Pinpoint the cell where the given text exists, returning its (x, y) midpoint coordinate. 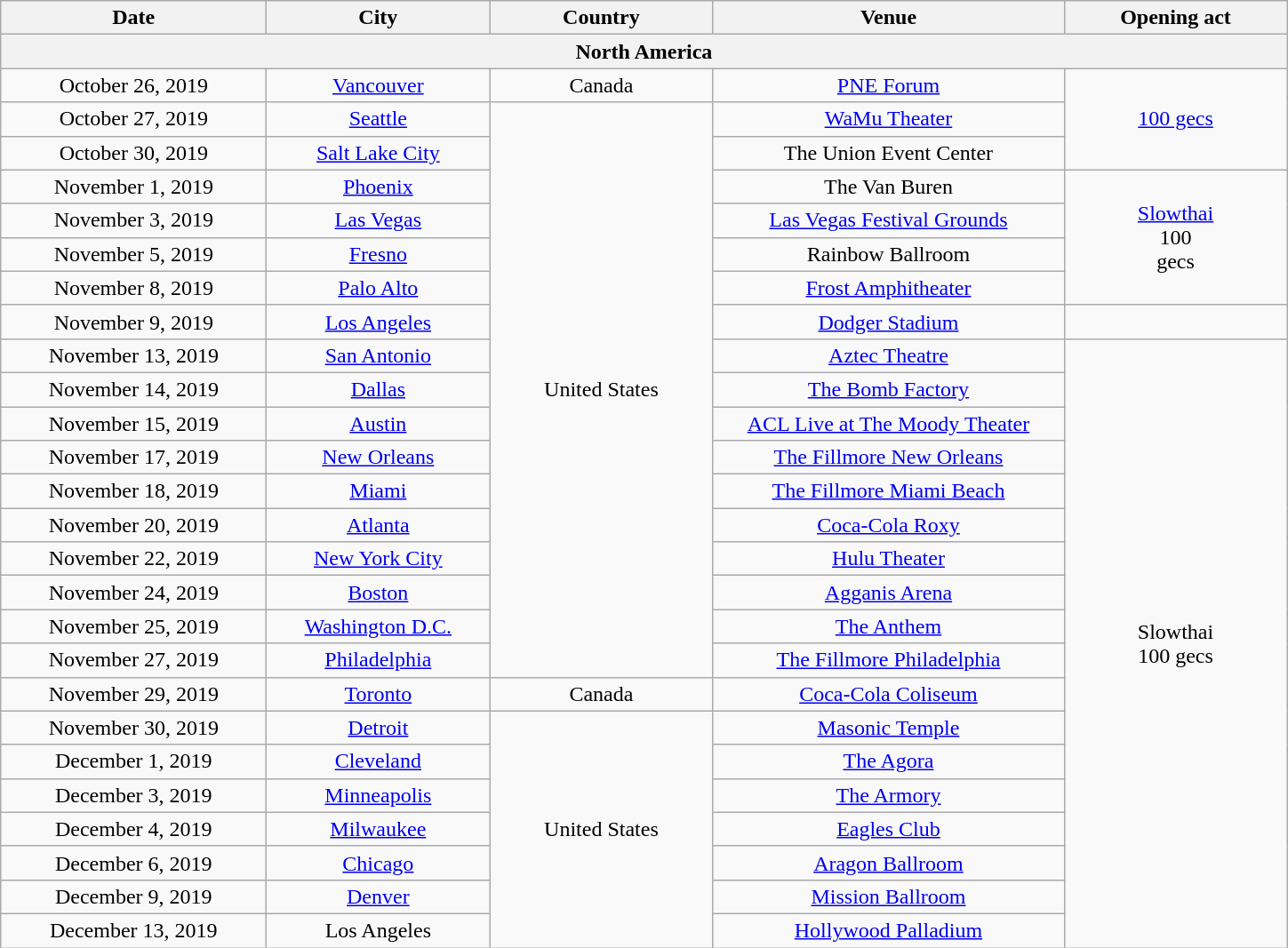
November 20, 2019 (133, 525)
Opening act (1175, 18)
Detroit (379, 728)
Masonic Temple (889, 728)
November 27, 2019 (133, 660)
November 25, 2019 (133, 626)
Fresno (379, 254)
Rainbow Ballroom (889, 254)
Philadelphia (379, 660)
Mission Ballroom (889, 896)
Las Vegas Festival Grounds (889, 220)
Slowthai100 gecs (1175, 643)
Atlanta (379, 525)
North America (644, 52)
November 30, 2019 (133, 728)
Venue (889, 18)
The Fillmore Philadelphia (889, 660)
November 13, 2019 (133, 355)
Minneapolis (379, 795)
City (379, 18)
Phoenix (379, 187)
The Van Buren (889, 187)
Hollywood Palladium (889, 930)
Milwaukee (379, 829)
Austin (379, 424)
The Bomb Factory (889, 389)
Miami (379, 491)
Denver (379, 896)
Coca-Cola Coliseum (889, 694)
PNE Forum (889, 85)
October 27, 2019 (133, 119)
Aragon Ballroom (889, 863)
ACL Live at The Moody Theater (889, 424)
Hulu Theater (889, 559)
The Fillmore Miami Beach (889, 491)
December 3, 2019 (133, 795)
Seattle (379, 119)
Washington D.C. (379, 626)
December 13, 2019 (133, 930)
WaMu Theater (889, 119)
November 3, 2019 (133, 220)
Las Vegas (379, 220)
November 24, 2019 (133, 593)
Toronto (379, 694)
Eagles Club (889, 829)
Chicago (379, 863)
New York City (379, 559)
Aztec Theatre (889, 355)
San Antonio (379, 355)
The Armory (889, 795)
Boston (379, 593)
Dodger Stadium (889, 322)
Coca-Cola Roxy (889, 525)
November 15, 2019 (133, 424)
November 5, 2019 (133, 254)
Slowthai100gecs (1175, 237)
Country (601, 18)
Agganis Arena (889, 593)
November 9, 2019 (133, 322)
Dallas (379, 389)
December 4, 2019 (133, 829)
Salt Lake City (379, 153)
November 8, 2019 (133, 288)
The Union Event Center (889, 153)
Frost Amphitheater (889, 288)
November 18, 2019 (133, 491)
Vancouver (379, 85)
November 1, 2019 (133, 187)
October 26, 2019 (133, 85)
December 9, 2019 (133, 896)
November 29, 2019 (133, 694)
December 6, 2019 (133, 863)
The Agora (889, 761)
November 14, 2019 (133, 389)
October 30, 2019 (133, 153)
100 gecs (1175, 119)
The Fillmore New Orleans (889, 458)
November 17, 2019 (133, 458)
Palo Alto (379, 288)
November 22, 2019 (133, 559)
The Anthem (889, 626)
New Orleans (379, 458)
December 1, 2019 (133, 761)
Date (133, 18)
Cleveland (379, 761)
